Detect which cell encompasses the target text, then output its [X, Y] center coordinate. 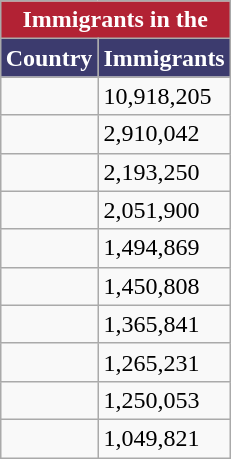
1,365,841 [164, 324]
1,265,231 [164, 362]
1,049,821 [164, 438]
2,193,250 [164, 172]
Immigrants in the [115, 20]
1,450,808 [164, 286]
2,910,042 [164, 134]
Immigrants [164, 58]
1,250,053 [164, 400]
10,918,205 [164, 96]
Country [49, 58]
1,494,869 [164, 248]
2,051,900 [164, 210]
